For the text-containing cell, return its midpoint in (x, y) coordinate format. 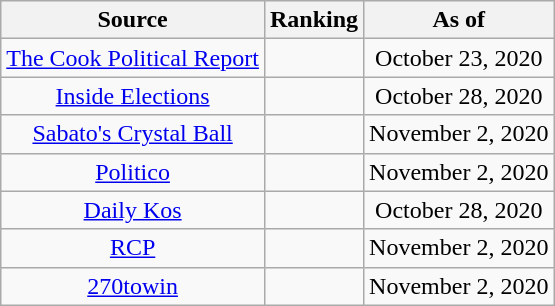
The Cook Political Report (133, 58)
RCP (133, 248)
Daily Kos (133, 210)
Sabato's Crystal Ball (133, 134)
October 23, 2020 (459, 58)
Ranking (314, 20)
As of (459, 20)
Politico (133, 172)
270towin (133, 286)
Source (133, 20)
Inside Elections (133, 96)
